Pinpoint the cell where the given text exists, returning its [x, y] midpoint coordinate. 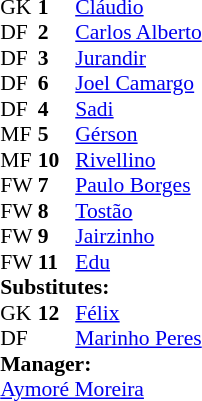
Jurandir [138, 58]
Edu [138, 262]
Joel Camargo [138, 83]
Manager: [101, 364]
Marinho Peres [138, 339]
6 [57, 83]
7 [57, 185]
5 [57, 135]
Substitutes: [101, 287]
11 [57, 262]
3 [57, 58]
Gérson [138, 135]
Paulo Borges [138, 185]
10 [57, 160]
Tostão [138, 211]
GK [19, 313]
12 [57, 313]
Félix [138, 313]
4 [57, 109]
Jairzinho [138, 237]
2 [57, 33]
Carlos Alberto [138, 33]
8 [57, 211]
Rivellino [138, 160]
9 [57, 237]
Sadi [138, 109]
